Locate the cell with the specified text and output its [x, y] center coordinate. 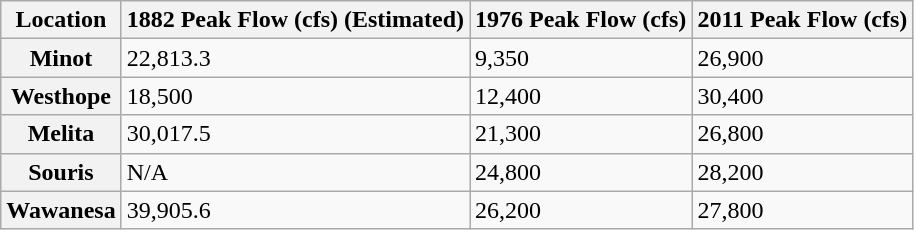
28,200 [802, 172]
30,400 [802, 96]
1882 Peak Flow (cfs) (Estimated) [295, 20]
30,017.5 [295, 134]
21,300 [581, 134]
26,800 [802, 134]
24,800 [581, 172]
26,200 [581, 210]
Westhope [61, 96]
1976 Peak Flow (cfs) [581, 20]
N/A [295, 172]
Wawanesa [61, 210]
22,813.3 [295, 58]
2011 Peak Flow (cfs) [802, 20]
26,900 [802, 58]
Melita [61, 134]
Minot [61, 58]
39,905.6 [295, 210]
12,400 [581, 96]
27,800 [802, 210]
Location [61, 20]
9,350 [581, 58]
18,500 [295, 96]
Souris [61, 172]
